Return the [x, y] coordinate for the center point of the cell that contains the specified text.  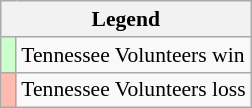
Legend [126, 19]
Tennessee Volunteers loss [133, 90]
Tennessee Volunteers win [133, 55]
